Provide the (x, y) coordinate of the cell's center where the given text is located.  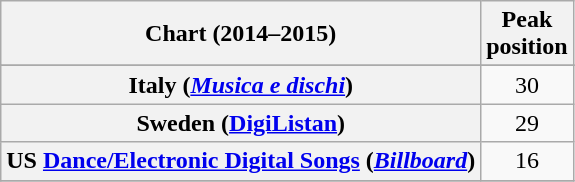
Sweden (DigiListan) (241, 123)
Chart (2014–2015) (241, 34)
29 (527, 123)
Peakposition (527, 34)
Italy (Musica e dischi) (241, 85)
US Dance/Electronic Digital Songs (Billboard) (241, 161)
30 (527, 85)
16 (527, 161)
